Pinpoint the cell where the given text exists, returning its [X, Y] midpoint coordinate. 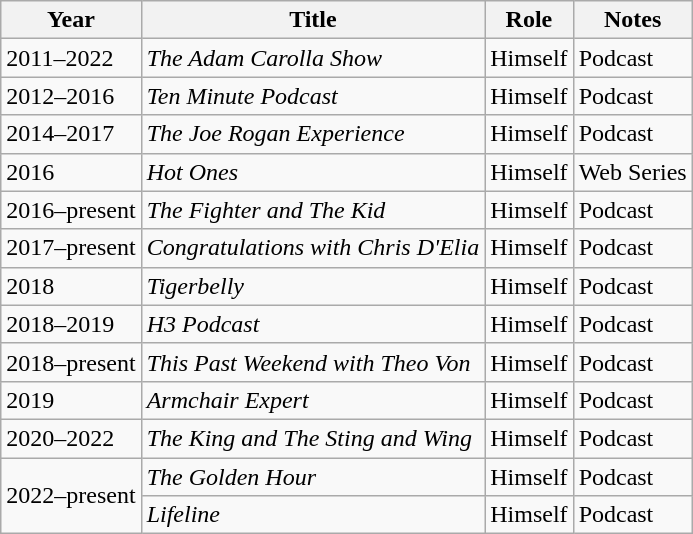
Tigerbelly [313, 286]
Armchair Expert [313, 400]
2017–present [71, 248]
The Joe Rogan Experience [313, 134]
2016 [71, 172]
2019 [71, 400]
Ten Minute Podcast [313, 96]
2020–2022 [71, 438]
Title [313, 20]
2014–2017 [71, 134]
2012–2016 [71, 96]
Web Series [632, 172]
The Fighter and The Kid [313, 210]
H3 Podcast [313, 324]
Role [529, 20]
2016–present [71, 210]
Year [71, 20]
This Past Weekend with Theo Von [313, 362]
Lifeline [313, 515]
Congratulations with Chris D'Elia [313, 248]
2011–2022 [71, 58]
2018–2019 [71, 324]
The Golden Hour [313, 477]
The Adam Carolla Show [313, 58]
The King and The Sting and Wing [313, 438]
2018–present [71, 362]
Notes [632, 20]
Hot Ones [313, 172]
2018 [71, 286]
2022–present [71, 496]
